Return [X, Y] of the center of cell containing provided text 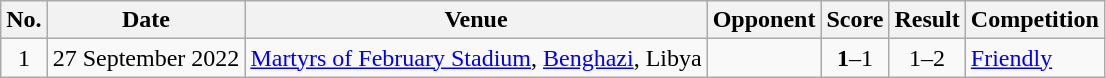
Venue [476, 20]
No. [24, 20]
27 September 2022 [146, 58]
1 [24, 58]
Friendly [1034, 58]
1–1 [855, 58]
Opponent [764, 20]
1–2 [927, 58]
Date [146, 20]
Martyrs of February Stadium, Benghazi, Libya [476, 58]
Score [855, 20]
Competition [1034, 20]
Result [927, 20]
